Detect which cell encompasses the target text, then output its (X, Y) center coordinate. 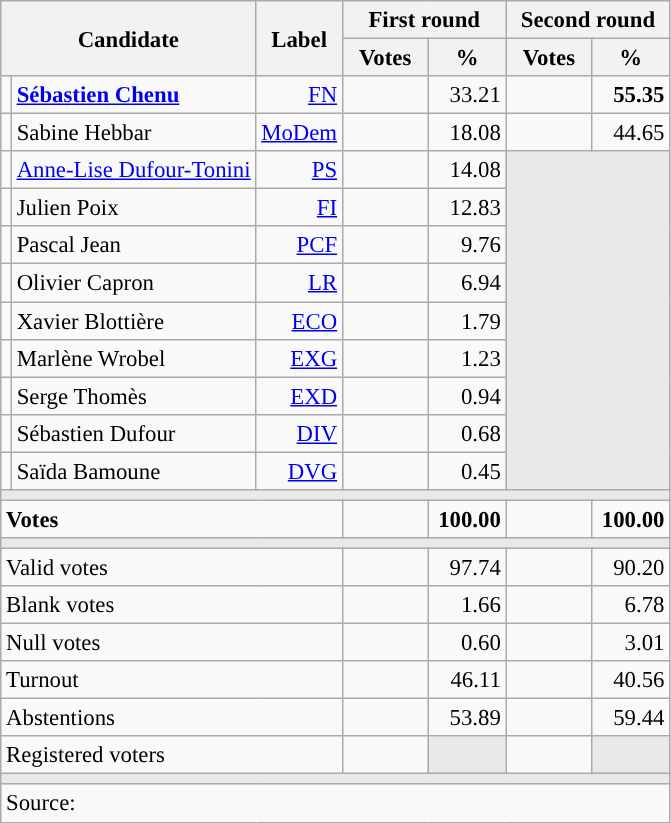
Saïda Bamoune (134, 471)
6.94 (467, 283)
1.66 (467, 605)
33.21 (467, 95)
LR (300, 283)
55.35 (631, 95)
44.65 (631, 133)
First round (424, 20)
DIV (300, 433)
Sébastien Chenu (134, 95)
97.74 (467, 567)
EXD (300, 396)
Candidate (128, 38)
12.83 (467, 208)
Serge Thomès (134, 396)
0.68 (467, 433)
Olivier Capron (134, 283)
Pascal Jean (134, 245)
FN (300, 95)
18.08 (467, 133)
3.01 (631, 643)
EXG (300, 358)
14.08 (467, 170)
Sabine Hebbar (134, 133)
1.23 (467, 358)
Anne-Lise Dufour-Tonini (134, 170)
0.60 (467, 643)
9.76 (467, 245)
Source: (336, 804)
Second round (588, 20)
Blank votes (172, 605)
FI (300, 208)
Label (300, 38)
90.20 (631, 567)
Abstentions (172, 718)
Registered voters (172, 755)
59.44 (631, 718)
Sébastien Dufour (134, 433)
MoDem (300, 133)
Julien Poix (134, 208)
46.11 (467, 680)
PS (300, 170)
0.94 (467, 396)
Turnout (172, 680)
DVG (300, 471)
1.79 (467, 321)
40.56 (631, 680)
0.45 (467, 471)
Null votes (172, 643)
6.78 (631, 605)
ECO (300, 321)
Valid votes (172, 567)
Marlène Wrobel (134, 358)
Xavier Blottière (134, 321)
PCF (300, 245)
53.89 (467, 718)
